Detect which cell encompasses the target text, then output its (X, Y) center coordinate. 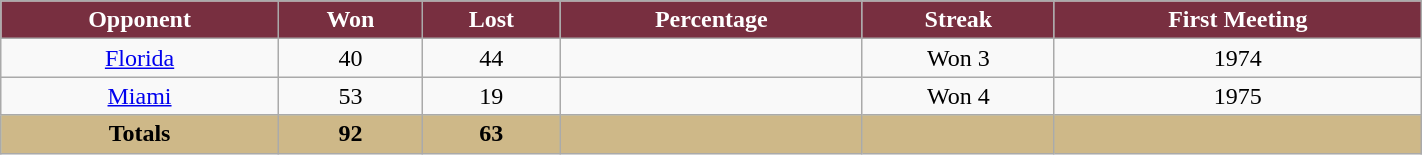
19 (492, 96)
First Meeting (1238, 20)
1974 (1238, 58)
Streak (958, 20)
Won (350, 20)
Miami (140, 96)
Won 3 (958, 58)
1975 (1238, 96)
Won 4 (958, 96)
Totals (140, 134)
44 (492, 58)
Percentage (711, 20)
53 (350, 96)
40 (350, 58)
63 (492, 134)
Opponent (140, 20)
92 (350, 134)
Florida (140, 58)
Lost (492, 20)
